Capture the cell that displays the provided text and extract its (x, y) central coordinate. 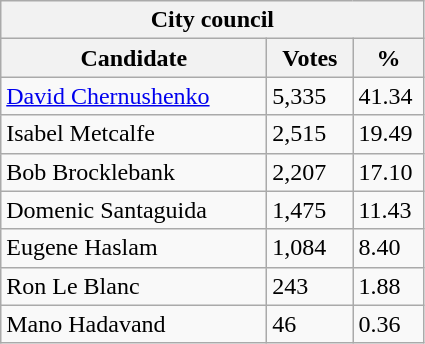
City council (212, 20)
Domenic Santaguida (134, 210)
8.40 (388, 248)
2,515 (310, 134)
1,475 (310, 210)
1,084 (310, 248)
Bob Brocklebank (134, 172)
Mano Hadavand (134, 324)
% (388, 58)
0.36 (388, 324)
17.10 (388, 172)
2,207 (310, 172)
Isabel Metcalfe (134, 134)
Candidate (134, 58)
5,335 (310, 96)
Eugene Haslam (134, 248)
243 (310, 286)
11.43 (388, 210)
David Chernushenko (134, 96)
Ron Le Blanc (134, 286)
41.34 (388, 96)
19.49 (388, 134)
46 (310, 324)
1.88 (388, 286)
Votes (310, 58)
